From the cell containing the given text, extract its center point as (x, y) coordinate. 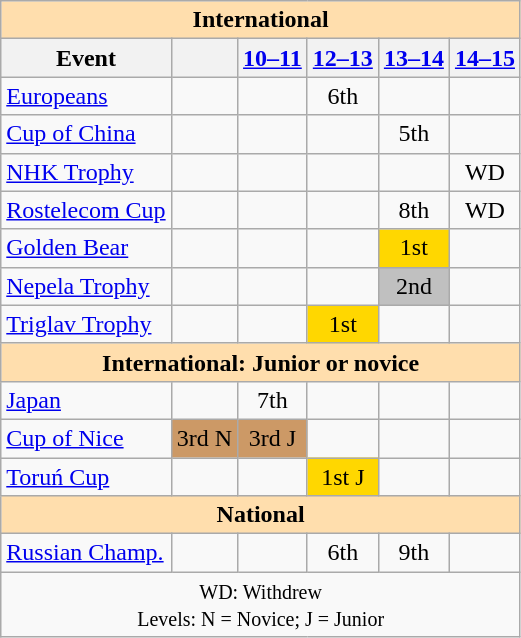
Cup of Nice (86, 438)
Nepela Trophy (86, 286)
14–15 (484, 58)
3rd J (273, 438)
Event (86, 58)
National (261, 515)
9th (414, 553)
Russian Champ. (86, 553)
10–11 (273, 58)
3rd N (204, 438)
5th (414, 134)
Cup of China (86, 134)
Triglav Trophy (86, 324)
7th (273, 400)
International (261, 20)
Europeans (86, 96)
Rostelecom Cup (86, 210)
WD: Withdrew Levels: N = Novice; J = Junior (261, 604)
International: Junior or novice (261, 362)
13–14 (414, 58)
Japan (86, 400)
12–13 (342, 58)
Toruń Cup (86, 477)
1st J (342, 477)
2nd (414, 286)
Golden Bear (86, 248)
NHK Trophy (86, 172)
8th (414, 210)
